Determine the (X, Y) coordinate at the center of the cell enclosing the given text.  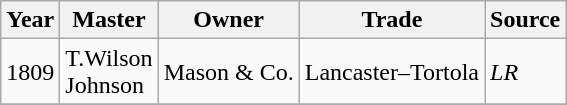
Mason & Co. (228, 72)
1809 (30, 72)
Trade (392, 20)
LR (524, 72)
Year (30, 20)
T.WilsonJohnson (109, 72)
Lancaster–Tortola (392, 72)
Owner (228, 20)
Source (524, 20)
Master (109, 20)
